Find where the given text appears and provide that cell's center as [x, y] coordinate. 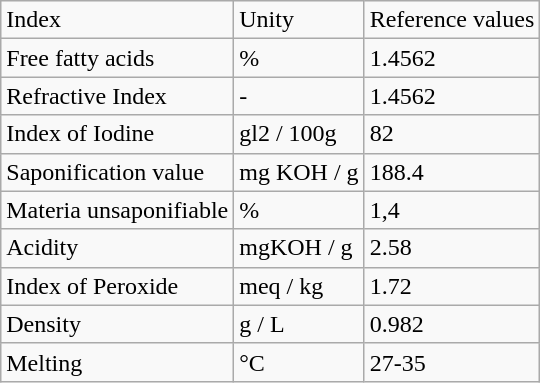
188.4 [452, 172]
gl2 / 100g [299, 134]
82 [452, 134]
Free fatty acids [118, 58]
Index [118, 20]
Index of Peroxide [118, 286]
Acidity [118, 248]
Refractive Index [118, 96]
°C [299, 362]
Melting [118, 362]
Saponification value [118, 172]
1.72 [452, 286]
g / L [299, 324]
- [299, 96]
1,4 [452, 210]
meq / kg [299, 286]
2.58 [452, 248]
Density [118, 324]
Unity [299, 20]
27-35 [452, 362]
0.982 [452, 324]
Materia unsaponifiable [118, 210]
Index of Iodine [118, 134]
mg KOH / g [299, 172]
Reference values [452, 20]
mgKOH / g [299, 248]
